From the cell containing the given text, extract its center point as [X, Y] coordinate. 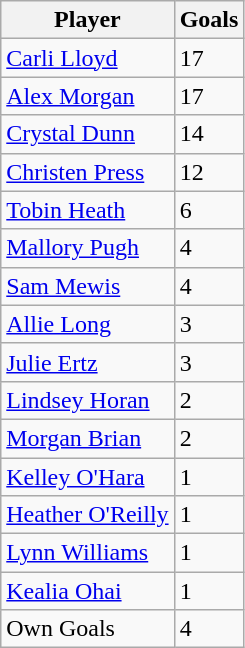
Sam Mewis [88, 286]
6 [209, 210]
Kelley O'Hara [88, 477]
Goals [209, 20]
Carli Lloyd [88, 58]
Kealia Ohai [88, 591]
Julie Ertz [88, 362]
Mallory Pugh [88, 248]
Christen Press [88, 172]
Lynn Williams [88, 553]
12 [209, 172]
14 [209, 134]
Player [88, 20]
Alex Morgan [88, 96]
Own Goals [88, 629]
Heather O'Reilly [88, 515]
Tobin Heath [88, 210]
Lindsey Horan [88, 400]
Allie Long [88, 324]
Morgan Brian [88, 438]
Crystal Dunn [88, 134]
